Find where the given text appears and provide that cell's center as (x, y) coordinate. 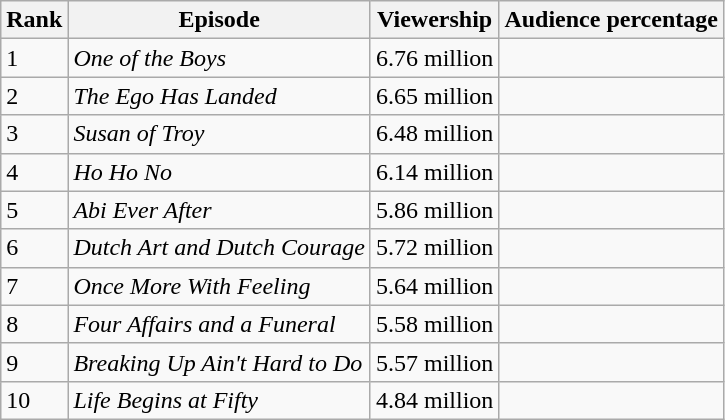
Abi Ever After (220, 210)
8 (34, 324)
Life Begins at Fifty (220, 400)
5.57 million (434, 362)
Once More With Feeling (220, 286)
9 (34, 362)
5.58 million (434, 324)
6.48 million (434, 134)
Viewership (434, 20)
6.76 million (434, 58)
The Ego Has Landed (220, 96)
Four Affairs and a Funeral (220, 324)
4 (34, 172)
One of the Boys (220, 58)
5.72 million (434, 248)
Susan of Troy (220, 134)
6.14 million (434, 172)
Audience percentage (612, 20)
7 (34, 286)
6 (34, 248)
Episode (220, 20)
Rank (34, 20)
2 (34, 96)
6.65 million (434, 96)
5.64 million (434, 286)
Ho Ho No (220, 172)
Dutch Art and Dutch Courage (220, 248)
4.84 million (434, 400)
5.86 million (434, 210)
3 (34, 134)
5 (34, 210)
1 (34, 58)
10 (34, 400)
Breaking Up Ain't Hard to Do (220, 362)
